From the cell containing the given text, extract its center point as [X, Y] coordinate. 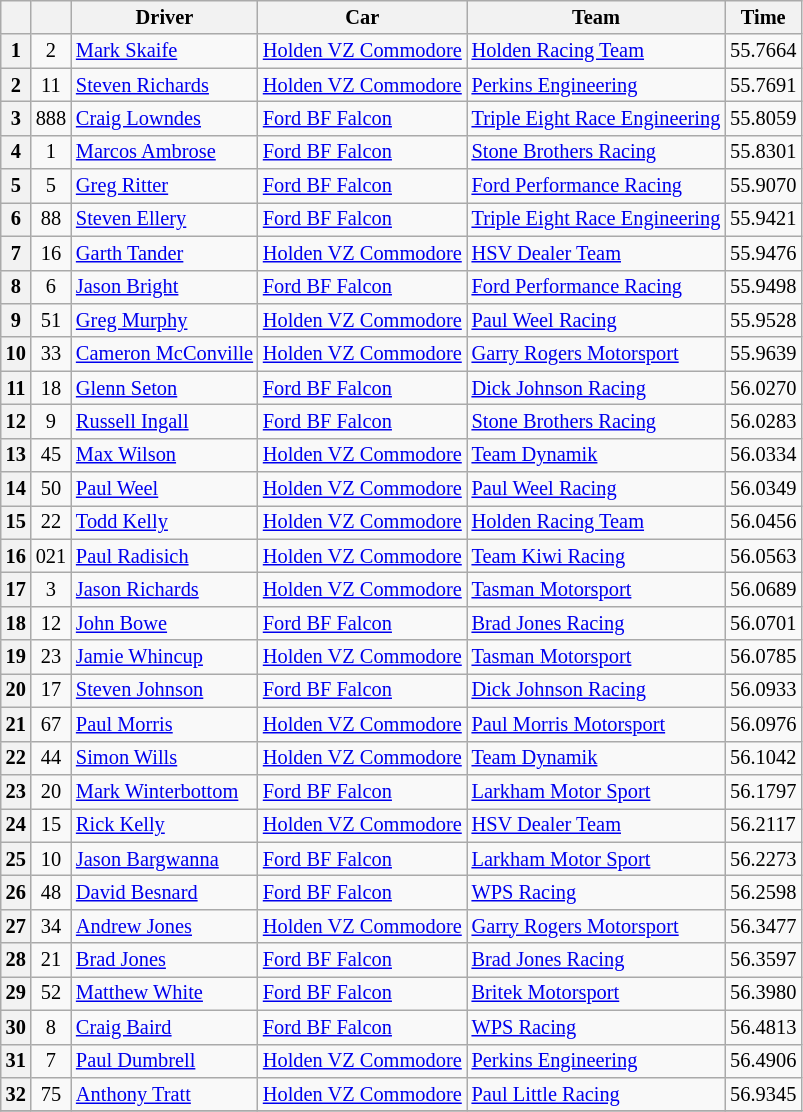
56.0456 [763, 522]
75 [51, 1094]
13 [16, 455]
55.8301 [763, 152]
Craig Baird [164, 1027]
45 [51, 455]
51 [51, 320]
52 [51, 993]
19 [16, 657]
Jamie Whincup [164, 657]
Greg Murphy [164, 320]
50 [51, 489]
Jason Richards [164, 589]
Glenn Seton [164, 388]
55.9070 [763, 186]
48 [51, 892]
Paul Dumbrell [164, 1061]
Time [763, 17]
56.9345 [763, 1094]
56.3597 [763, 960]
88 [51, 219]
Team [596, 17]
32 [16, 1094]
56.0270 [763, 388]
Paul Morris [164, 724]
56.4906 [763, 1061]
Todd Kelly [164, 522]
Brad Jones [164, 960]
Andrew Jones [164, 926]
Paul Radisich [164, 556]
55.9528 [763, 320]
Marcos Ambrose [164, 152]
Matthew White [164, 993]
14 [16, 489]
33 [51, 354]
56.0563 [763, 556]
24 [16, 825]
26 [16, 892]
55.9639 [763, 354]
56.1797 [763, 791]
Mark Skaife [164, 51]
Russell Ingall [164, 421]
56.0785 [763, 657]
56.0349 [763, 489]
28 [16, 960]
021 [51, 556]
Britek Motorsport [596, 993]
56.0689 [763, 589]
Paul Little Racing [596, 1094]
56.0933 [763, 690]
55.7691 [763, 85]
27 [16, 926]
56.0701 [763, 623]
Team Kiwi Racing [596, 556]
55.9476 [763, 253]
56.3477 [763, 926]
67 [51, 724]
Steven Richards [164, 85]
56.4813 [763, 1027]
56.2273 [763, 859]
Paul Morris Motorsport [596, 724]
Simon Wills [164, 758]
Steven Johnson [164, 690]
29 [16, 993]
56.2598 [763, 892]
Steven Ellery [164, 219]
Cameron McConville [164, 354]
Jason Bright [164, 287]
Anthony Tratt [164, 1094]
55.9421 [763, 219]
Garth Tander [164, 253]
Jason Bargwanna [164, 859]
30 [16, 1027]
55.8059 [763, 118]
Max Wilson [164, 455]
55.9498 [763, 287]
25 [16, 859]
56.1042 [763, 758]
56.3980 [763, 993]
56.0334 [763, 455]
Paul Weel [164, 489]
56.0283 [763, 421]
Mark Winterbottom [164, 791]
56.0976 [763, 724]
Driver [164, 17]
Rick Kelly [164, 825]
31 [16, 1061]
34 [51, 926]
4 [16, 152]
Craig Lowndes [164, 118]
Greg Ritter [164, 186]
55.7664 [763, 51]
56.2117 [763, 825]
888 [51, 118]
Car [362, 17]
John Bowe [164, 623]
44 [51, 758]
David Besnard [164, 892]
